Extract the [x, y] coordinate from the center of the cell holding the provided text.  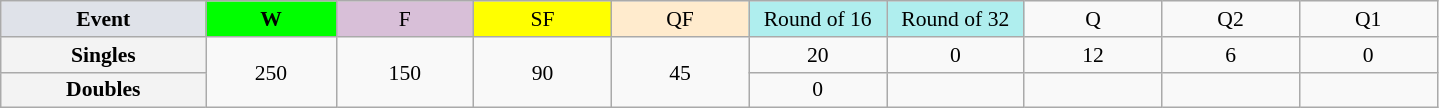
F [405, 19]
45 [680, 72]
6 [1231, 55]
SF [543, 19]
Q [1093, 19]
Doubles [104, 90]
QF [680, 19]
Singles [104, 55]
Q2 [1231, 19]
20 [818, 55]
12 [1093, 55]
Round of 32 [955, 19]
Q1 [1368, 19]
90 [543, 72]
Round of 16 [818, 19]
Event [104, 19]
150 [405, 72]
W [271, 19]
250 [271, 72]
